Search for the cell housing the specified text and yield its (X, Y) center coordinate. 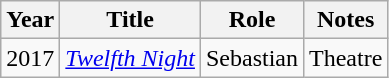
2017 (30, 58)
Year (30, 20)
Theatre (346, 58)
Sebastian (252, 58)
Role (252, 20)
Twelfth Night (130, 58)
Title (130, 20)
Notes (346, 20)
